Return the [x, y] coordinate for the center point of the cell that contains the specified text.  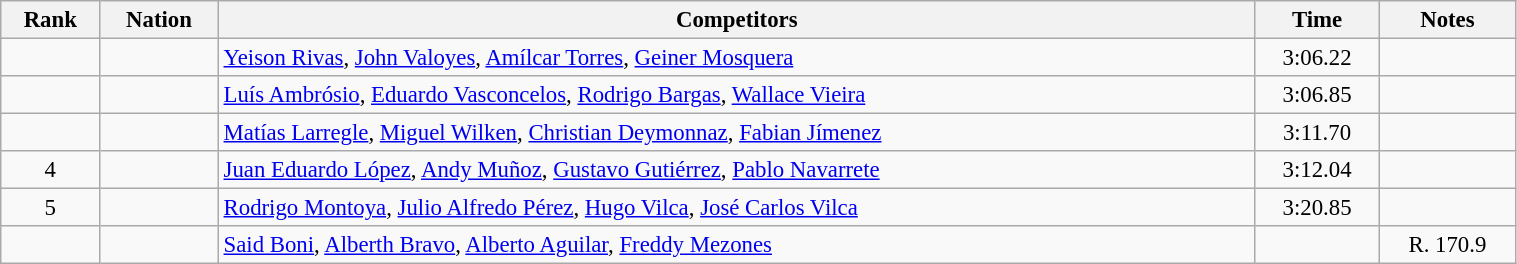
3:06.22 [1316, 58]
3:20.85 [1316, 208]
4 [50, 170]
3:11.70 [1316, 133]
Time [1316, 20]
Said Boni, Alberth Bravo, Alberto Aguilar, Freddy Mezones [736, 245]
Nation [160, 20]
Notes [1448, 20]
Yeison Rivas, John Valoyes, Amílcar Torres, Geiner Mosquera [736, 58]
3:06.85 [1316, 95]
Juan Eduardo López, Andy Muñoz, Gustavo Gutiérrez, Pablo Navarrete [736, 170]
3:12.04 [1316, 170]
Luís Ambrósio, Eduardo Vasconcelos, Rodrigo Bargas, Wallace Vieira [736, 95]
Rank [50, 20]
Matías Larregle, Miguel Wilken, Christian Deymonnaz, Fabian Jímenez [736, 133]
5 [50, 208]
Rodrigo Montoya, Julio Alfredo Pérez, Hugo Vilca, José Carlos Vilca [736, 208]
R. 170.9 [1448, 245]
Competitors [736, 20]
